Determine the (X, Y) coordinate at the center of the cell enclosing the given text.  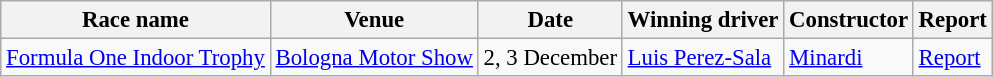
2, 3 December (550, 58)
Bologna Motor Show (374, 58)
Race name (136, 20)
Constructor (849, 20)
Luis Perez-Sala (702, 58)
Minardi (849, 58)
Winning driver (702, 20)
Date (550, 20)
Formula One Indoor Trophy (136, 58)
Venue (374, 20)
